Return [X, Y] of the center of cell containing provided text 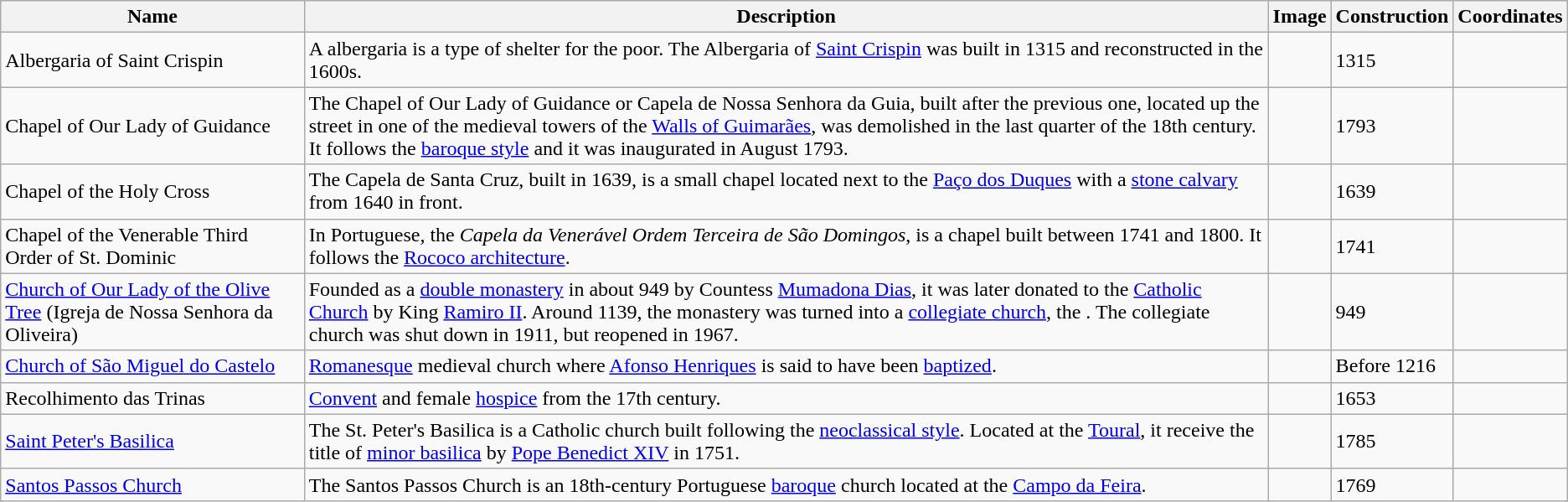
1653 [1392, 398]
Chapel of the Venerable Third Order of St. Dominic [152, 246]
1785 [1392, 441]
Name [152, 17]
Albergaria of Saint Crispin [152, 60]
1741 [1392, 246]
Saint Peter's Basilica [152, 441]
The Santos Passos Church is an 18th-century Portuguese baroque church located at the Campo da Feira. [786, 484]
Image [1300, 17]
Santos Passos Church [152, 484]
Description [786, 17]
Coordinates [1510, 17]
Romanesque medieval church where Afonso Henriques is said to have been baptized. [786, 366]
1793 [1392, 126]
1315 [1392, 60]
In Portuguese, the Capela da Venerável Ordem Terceira de São Domingos, is a chapel built between 1741 and 1800. It follows the Rococo architecture. [786, 246]
Chapel of the Holy Cross [152, 191]
1769 [1392, 484]
1639 [1392, 191]
A albergaria is a type of shelter for the poor. The Albergaria of Saint Crispin was built in 1315 and reconstructed in the 1600s. [786, 60]
Before 1216 [1392, 366]
Convent and female hospice from the 17th century. [786, 398]
The Capela de Santa Cruz, built in 1639, is a small chapel located next to the Paço dos Duques with a stone calvary from 1640 in front. [786, 191]
949 [1392, 312]
Recolhimento das Trinas [152, 398]
Church of Our Lady of the Olive Tree (Igreja de Nossa Senhora da Oliveira) [152, 312]
Construction [1392, 17]
Church of São Miguel do Castelo [152, 366]
Chapel of Our Lady of Guidance [152, 126]
